Return the [X, Y] coordinate for the center point of the cell that contains the specified text.  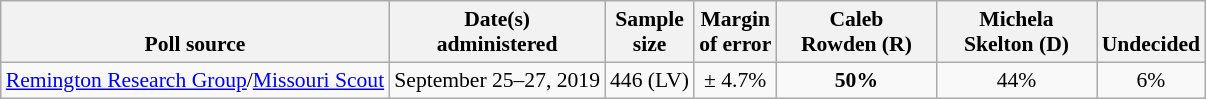
Poll source [195, 32]
± 4.7% [735, 80]
Date(s)administered [497, 32]
Remington Research Group/Missouri Scout [195, 80]
446 (LV) [650, 80]
50% [856, 80]
Undecided [1151, 32]
MichelaSkelton (D) [1016, 32]
Samplesize [650, 32]
6% [1151, 80]
44% [1016, 80]
CalebRowden (R) [856, 32]
Marginof error [735, 32]
September 25–27, 2019 [497, 80]
